Capture the cell that displays the provided text and extract its (X, Y) central coordinate. 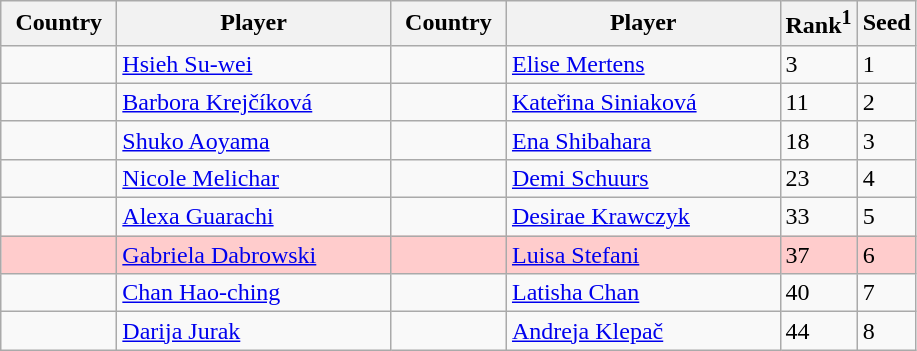
Latisha Chan (643, 293)
Darija Jurak (254, 331)
Chan Hao-ching (254, 293)
Kateřina Siniaková (643, 102)
Demi Schuurs (643, 178)
6 (886, 255)
44 (818, 331)
Rank1 (818, 24)
7 (886, 293)
Desirae Krawczyk (643, 217)
40 (818, 293)
Andreja Klepač (643, 331)
Shuko Aoyama (254, 140)
Ena Shibahara (643, 140)
Nicole Melichar (254, 178)
33 (818, 217)
2 (886, 102)
18 (818, 140)
Luisa Stefani (643, 255)
Elise Mertens (643, 64)
23 (818, 178)
Seed (886, 24)
5 (886, 217)
1 (886, 64)
Hsieh Su-wei (254, 64)
Alexa Guarachi (254, 217)
37 (818, 255)
Barbora Krejčíková (254, 102)
11 (818, 102)
4 (886, 178)
8 (886, 331)
Gabriela Dabrowski (254, 255)
